Identify which cell holds the provided text, then report its [x, y] central coordinate. 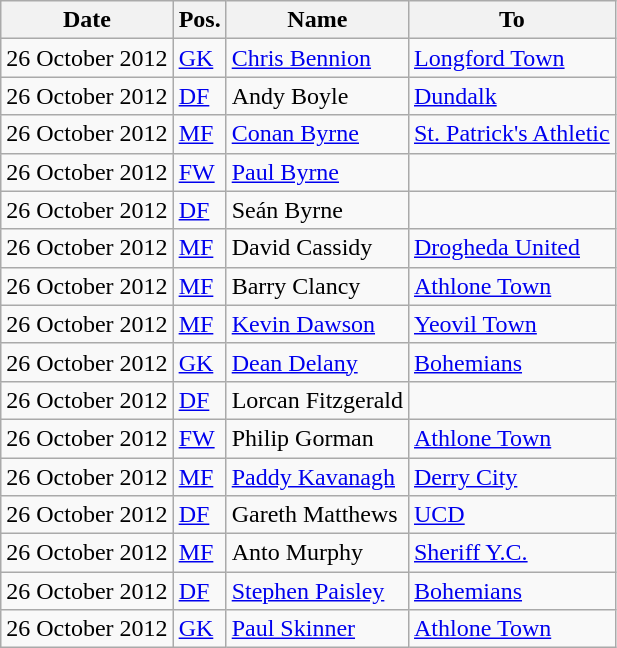
Name [317, 20]
Drogheda United [512, 248]
Philip Gorman [317, 438]
Chris Bennion [317, 58]
Andy Boyle [317, 96]
Kevin Dawson [317, 324]
St. Patrick's Athletic [512, 134]
Seán Byrne [317, 210]
Conan Byrne [317, 134]
Stephen Paisley [317, 591]
Sheriff Y.C. [512, 553]
Paul Byrne [317, 172]
Pos. [200, 20]
Gareth Matthews [317, 515]
Derry City [512, 477]
UCD [512, 515]
Anto Murphy [317, 553]
Yeovil Town [512, 324]
Barry Clancy [317, 286]
Paddy Kavanagh [317, 477]
To [512, 20]
Paul Skinner [317, 629]
David Cassidy [317, 248]
Date [87, 20]
Longford Town [512, 58]
Lorcan Fitzgerald [317, 400]
Dean Delany [317, 362]
Dundalk [512, 96]
